Determine the [x, y] coordinate at the center of the cell enclosing the given text.  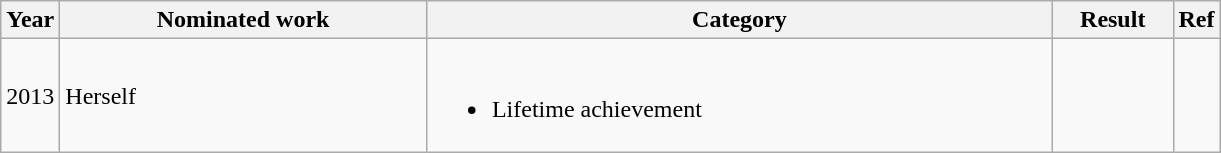
Lifetime achievement [739, 96]
Result [1112, 20]
Herself [244, 96]
Year [30, 20]
Ref [1196, 20]
Category [739, 20]
2013 [30, 96]
Nominated work [244, 20]
